Find where the given text appears and provide that cell's center as (x, y) coordinate. 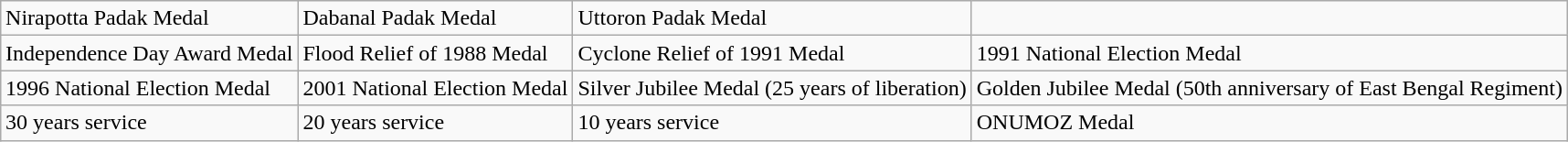
Flood Relief of 1988 Medal (435, 53)
Golden Jubilee Medal (50th anniversary of East Bengal Regiment) (1269, 88)
2001 National Election Medal (435, 88)
Dabanal Padak Medal (435, 18)
Uttoron Padak Medal (772, 18)
Cyclone Relief of 1991 Medal (772, 53)
1991 National Election Medal (1269, 53)
Independence Day Award Medal (150, 53)
10 years service (772, 123)
Silver Jubilee Medal (25 years of liberation) (772, 88)
Nirapotta Padak Medal (150, 18)
30 years service (150, 123)
1996 National Election Medal (150, 88)
20 years service (435, 123)
ONUMOZ Medal (1269, 123)
